Identify which cell holds the provided text, then report its (X, Y) central coordinate. 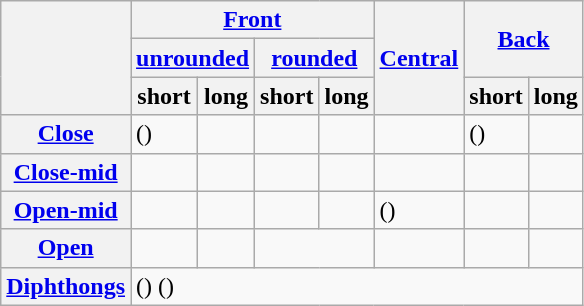
rounded (314, 58)
Central (419, 58)
Back (524, 39)
Front (253, 20)
Open-mid (66, 210)
() () (358, 286)
unrounded (193, 58)
Close (66, 134)
Diphthongs (66, 286)
Close-mid (66, 172)
Open (66, 248)
